Output the (X, Y) coordinate of the center of the cell containing the given text.  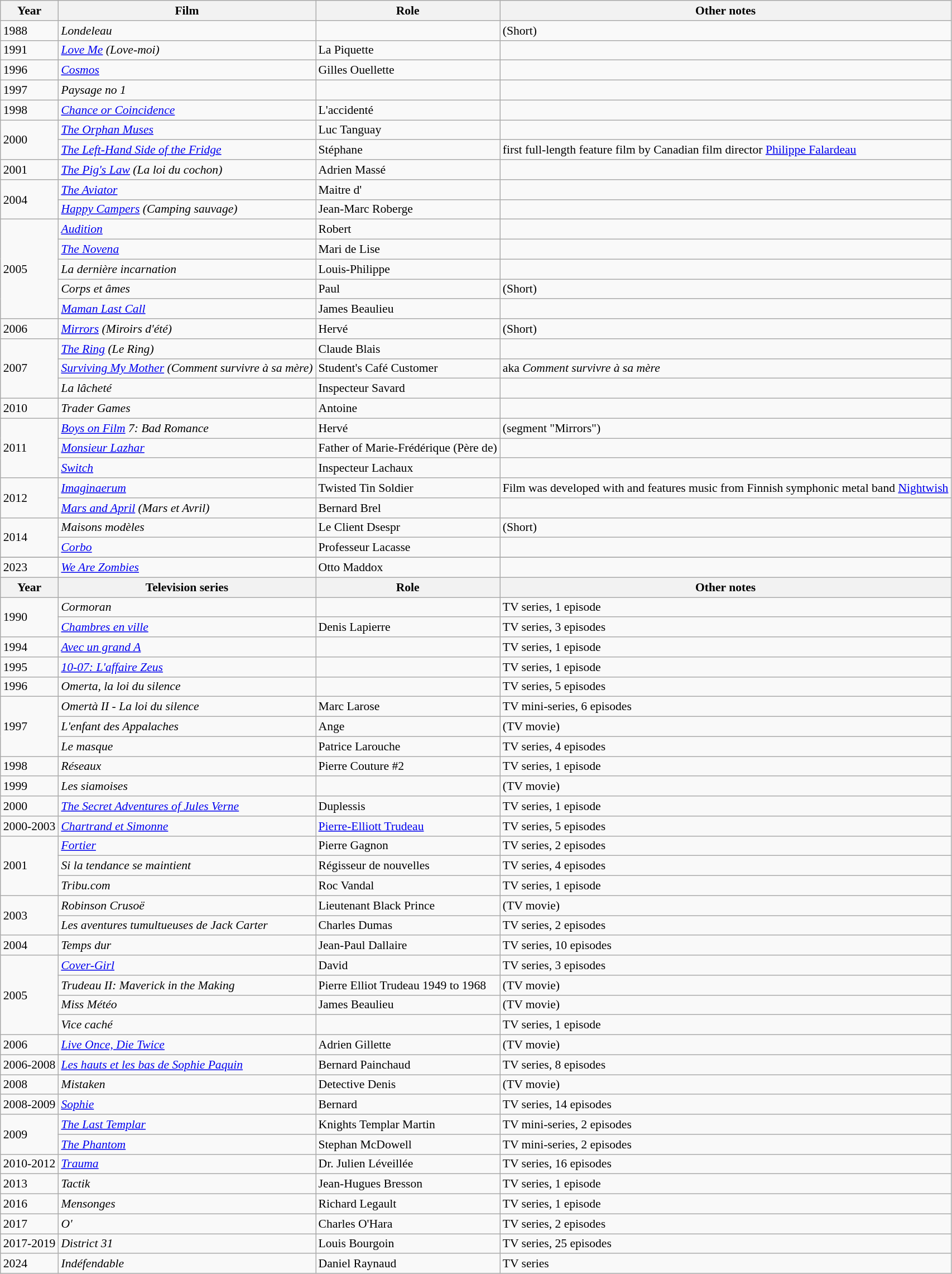
Luc Tanguay (408, 130)
Duplessis (408, 806)
Television series (186, 587)
1991 (30, 50)
L'enfant des Appalaches (186, 727)
Jean-Marc Roberge (408, 209)
2009 (30, 1134)
Sophie (186, 1105)
Indéfendable (186, 1264)
Temps dur (186, 946)
TV series, 25 episodes (725, 1244)
O' (186, 1224)
Surviving My Mother (Comment survivre à sa mère) (186, 368)
Twisted Tin Soldier (408, 488)
Detective Denis (408, 1085)
Pierre Couture #2 (408, 767)
1994 (30, 647)
2000-2003 (30, 826)
Robinson Crusoë (186, 906)
Bernard Brel (408, 508)
2016 (30, 1204)
Réseaux (186, 767)
Professeur Lacasse (408, 548)
Denis Lapierre (408, 628)
2017 (30, 1224)
Audition (186, 229)
The Pig's Law (La loi du cochon) (186, 170)
Londeleau (186, 31)
David (408, 965)
Le masque (186, 746)
The Left-Hand Side of the Fridge (186, 150)
TV series, 16 episodes (725, 1164)
Happy Campers (Camping sauvage) (186, 209)
The Ring (Le Ring) (186, 349)
Stephan McDowell (408, 1144)
Omerta, la loi du silence (186, 687)
Vice caché (186, 1025)
Robert (408, 229)
Adrien Gillette (408, 1045)
We Are Zombies (186, 568)
Mensonges (186, 1204)
Louis-Philippe (408, 269)
2011 (30, 448)
Cover-Girl (186, 965)
The Secret Adventures of Jules Verne (186, 806)
1995 (30, 667)
Si la tendance se maintient (186, 866)
Film (186, 11)
Mistaken (186, 1085)
2012 (30, 498)
Boys on Film 7: Bad Romance (186, 428)
Le Client Dsespr (408, 528)
Daniel Raynaud (408, 1264)
TV mini-series, 6 episodes (725, 707)
Richard Legault (408, 1204)
2017-2019 (30, 1244)
Jean-Hugues Bresson (408, 1184)
Paysage no 1 (186, 90)
2003 (30, 916)
Tactik (186, 1184)
Fortier (186, 846)
Antoine (408, 409)
Maman Last Call (186, 309)
Cormoran (186, 607)
TV series, 8 episodes (725, 1065)
Mari de Lise (408, 250)
Corps et âmes (186, 289)
Mars and April (Mars et Avril) (186, 508)
2014 (30, 537)
2010-2012 (30, 1164)
2006-2008 (30, 1065)
1990 (30, 617)
La dernière incarnation (186, 269)
Marc Larose (408, 707)
2008-2009 (30, 1105)
District 31 (186, 1244)
Les siamoises (186, 787)
Corbo (186, 548)
Charles O'Hara (408, 1224)
Student's Café Customer (408, 368)
Trauma (186, 1164)
2008 (30, 1085)
Switch (186, 468)
(segment "Mirrors") (725, 428)
Pierre Gagnon (408, 846)
Mirrors (Miroirs d'été) (186, 329)
2024 (30, 1264)
Régisseur de nouvelles (408, 866)
Pierre Elliot Trudeau 1949 to 1968 (408, 985)
Omertà II - La loi du silence (186, 707)
first full-length feature film by Canadian film director Philippe Falardeau (725, 150)
Claude Blais (408, 349)
2010 (30, 409)
Bernard (408, 1105)
Chance or Coincidence (186, 110)
10-07: L'affaire Zeus (186, 667)
The Last Templar (186, 1124)
Paul (408, 289)
Charles Dumas (408, 926)
Inspecteur Savard (408, 389)
1999 (30, 787)
Les aventures tumultueuses de Jack Carter (186, 926)
Miss Météo (186, 1005)
L'accidenté (408, 110)
Live Once, Die Twice (186, 1045)
Maitre d' (408, 190)
Otto Maddox (408, 568)
TV series (725, 1264)
1988 (30, 31)
aka Comment survivre à sa mère (725, 368)
Roc Vandal (408, 886)
Trader Games (186, 409)
2007 (30, 368)
Lieutenant Black Prince (408, 906)
Chartrand et Simonne (186, 826)
La Piquette (408, 50)
Father of Marie-Frédérique (Père de) (408, 448)
Love Me (Love-moi) (186, 50)
Avec un grand A (186, 647)
Knights Templar Martin (408, 1124)
The Orphan Muses (186, 130)
Cosmos (186, 70)
Chambres en ville (186, 628)
Inspecteur Lachaux (408, 468)
Gilles Ouellette (408, 70)
TV series, 10 episodes (725, 946)
Monsieur Lazhar (186, 448)
Dr. Julien Léveillée (408, 1164)
Film was developed with and features music from Finnish symphonic metal band Nightwish (725, 488)
Imaginaerum (186, 488)
Trudeau II: Maverick in the Making (186, 985)
Maisons modèles (186, 528)
Louis Bourgoin (408, 1244)
The Aviator (186, 190)
The Phantom (186, 1144)
TV series, 14 episodes (725, 1105)
Tribu.com (186, 886)
Les hauts et les bas de Sophie Paquin (186, 1065)
2013 (30, 1184)
Adrien Massé (408, 170)
Pierre-Elliott Trudeau (408, 826)
Patrice Larouche (408, 746)
Stéphane (408, 150)
2023 (30, 568)
Jean-Paul Dallaire (408, 946)
The Novena (186, 250)
La lâcheté (186, 389)
Bernard Painchaud (408, 1065)
Ange (408, 727)
